Search for the cell housing the specified text and yield its (x, y) center coordinate. 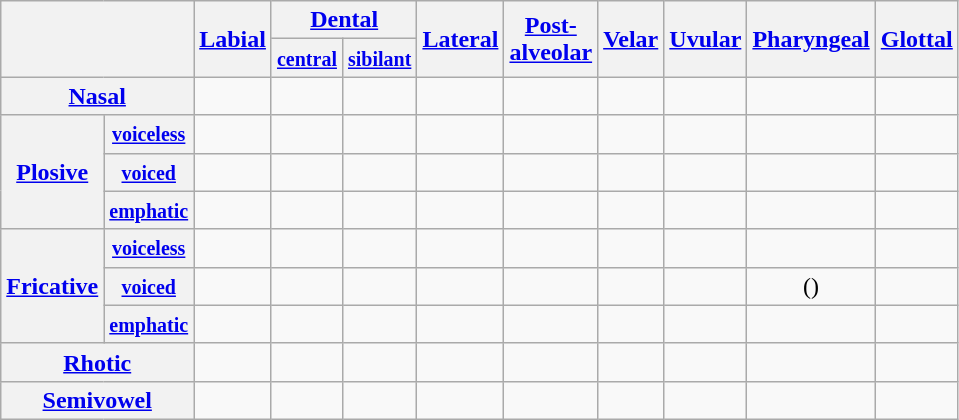
Rhotic (98, 362)
Nasal (98, 96)
() (811, 286)
Lateral (460, 39)
Uvular (706, 39)
central (306, 58)
sibilant (379, 58)
Semivowel (98, 400)
Plosive (52, 172)
Dental (344, 20)
Pharyngeal (811, 39)
Velar (631, 39)
Glottal (916, 39)
Post-alveolar (551, 39)
Labial (233, 39)
Fricative (52, 286)
